Detect which cell encompasses the target text, then output its (X, Y) center coordinate. 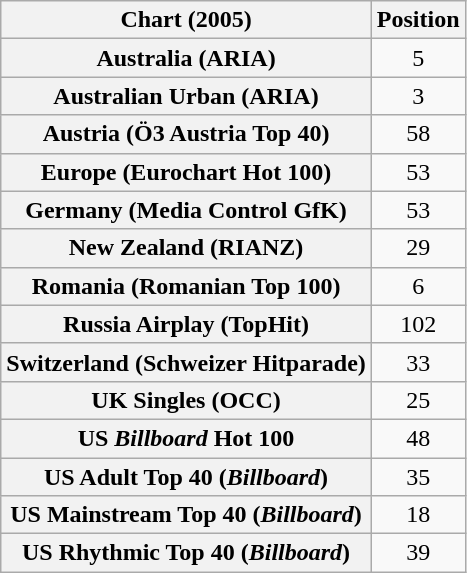
48 (418, 438)
18 (418, 515)
5 (418, 58)
33 (418, 362)
102 (418, 324)
UK Singles (OCC) (186, 400)
Position (418, 20)
Australia (ARIA) (186, 58)
New Zealand (RIANZ) (186, 248)
Europe (Eurochart Hot 100) (186, 172)
29 (418, 248)
25 (418, 400)
Chart (2005) (186, 20)
Germany (Media Control GfK) (186, 210)
US Rhythmic Top 40 (Billboard) (186, 553)
US Billboard Hot 100 (186, 438)
58 (418, 134)
Switzerland (Schweizer Hitparade) (186, 362)
US Mainstream Top 40 (Billboard) (186, 515)
6 (418, 286)
US Adult Top 40 (Billboard) (186, 477)
Romania (Romanian Top 100) (186, 286)
Australian Urban (ARIA) (186, 96)
Russia Airplay (TopHit) (186, 324)
35 (418, 477)
Austria (Ö3 Austria Top 40) (186, 134)
3 (418, 96)
39 (418, 553)
